Capture the cell that displays the provided text and extract its (x, y) central coordinate. 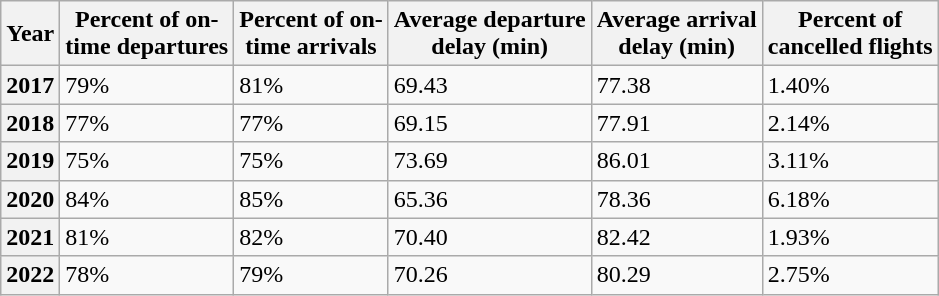
65.36 (490, 199)
2.14% (850, 123)
78% (147, 275)
Percent of on-time arrivals (312, 34)
1.40% (850, 85)
80.29 (676, 275)
Average departuredelay (min) (490, 34)
70.26 (490, 275)
Percent of on-time departures (147, 34)
77.38 (676, 85)
69.15 (490, 123)
2020 (30, 199)
78.36 (676, 199)
3.11% (850, 161)
69.43 (490, 85)
85% (312, 199)
2.75% (850, 275)
2017 (30, 85)
77.91 (676, 123)
70.40 (490, 237)
Average arrivaldelay (min) (676, 34)
2019 (30, 161)
6.18% (850, 199)
86.01 (676, 161)
2018 (30, 123)
Year (30, 34)
2022 (30, 275)
84% (147, 199)
82% (312, 237)
73.69 (490, 161)
Percent ofcancelled flights (850, 34)
2021 (30, 237)
82.42 (676, 237)
1.93% (850, 237)
